From the cell containing the given text, extract its center point as (x, y) coordinate. 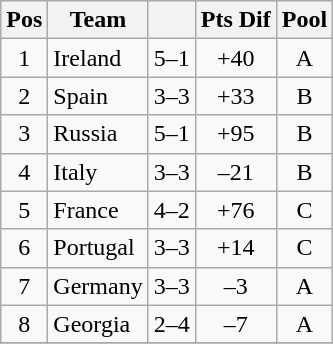
Ireland (98, 58)
Italy (98, 172)
7 (24, 286)
Russia (98, 134)
6 (24, 248)
+33 (236, 96)
Team (98, 20)
8 (24, 324)
–7 (236, 324)
4 (24, 172)
Pool (304, 20)
+40 (236, 58)
Portugal (98, 248)
Pts Dif (236, 20)
+95 (236, 134)
+76 (236, 210)
Georgia (98, 324)
–3 (236, 286)
Germany (98, 286)
2–4 (172, 324)
1 (24, 58)
2 (24, 96)
France (98, 210)
+14 (236, 248)
5 (24, 210)
3 (24, 134)
–21 (236, 172)
Spain (98, 96)
4–2 (172, 210)
Pos (24, 20)
